Locate the cell with the specified text and output its [X, Y] center coordinate. 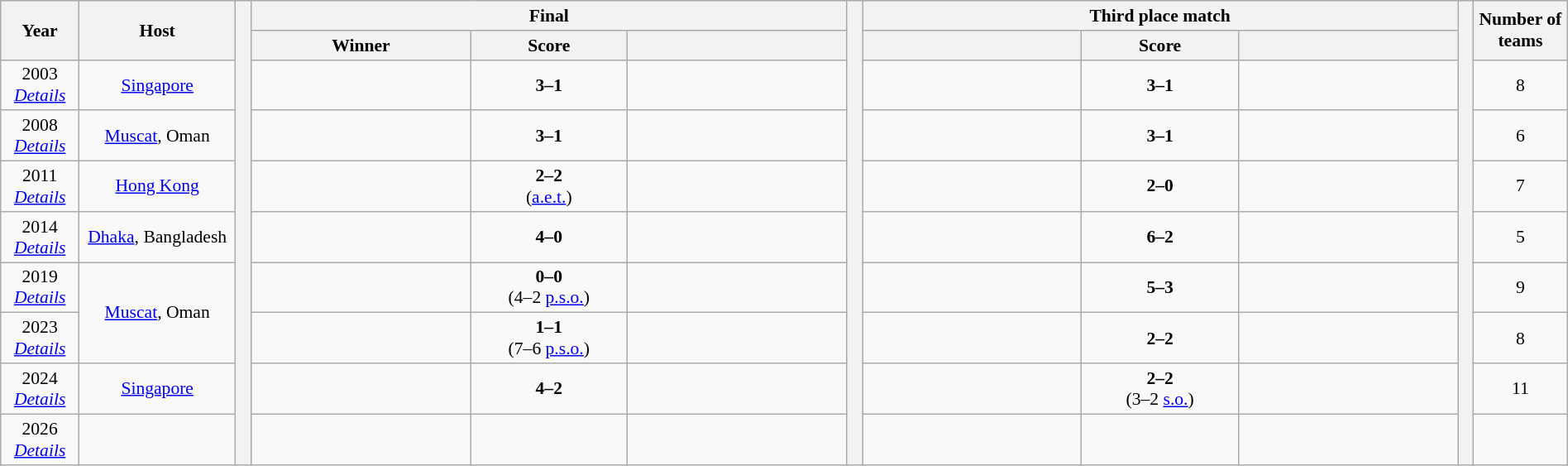
Year [40, 30]
Dhaka, Bangladesh [157, 237]
5 [1520, 237]
4–2 [549, 389]
6–2 [1159, 237]
2–2(a.e.t.) [549, 187]
Winner [361, 46]
Number of teams [1520, 30]
0–0(4–2 p.s.o.) [549, 288]
6 [1520, 136]
2008Details [40, 136]
2–0 [1159, 187]
2011Details [40, 187]
7 [1520, 187]
4–0 [549, 237]
2026Details [40, 439]
Final [549, 16]
11 [1520, 389]
2024Details [40, 389]
9 [1520, 288]
2–2 [1159, 338]
5–3 [1159, 288]
2019Details [40, 288]
2–2(3–2 s.o.) [1159, 389]
2003Details [40, 84]
Host [157, 30]
2014Details [40, 237]
1–1(7–6 p.s.o.) [549, 338]
Hong Kong [157, 187]
2023Details [40, 338]
Third place match [1160, 16]
